Provide the (x, y) coordinate of the cell's center where the given text is located.  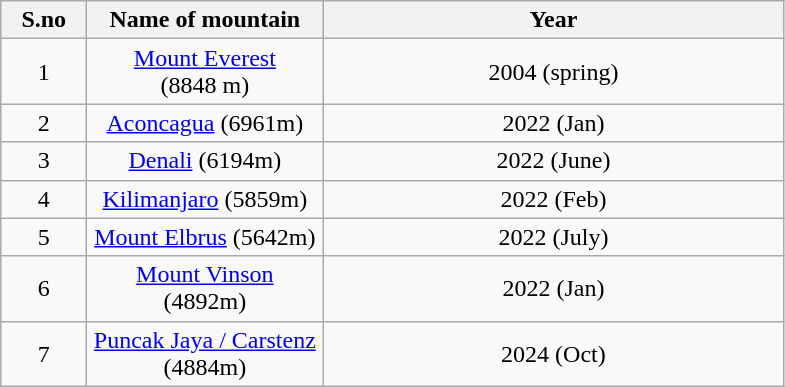
1 (44, 72)
Mount Elbrus (5642m) (205, 237)
Name of mountain (205, 20)
Puncak Jaya / Carstenz (4884m) (205, 354)
2 (44, 123)
Year (554, 20)
2022 (June) (554, 161)
4 (44, 199)
Mount Vinson (4892m) (205, 288)
7 (44, 354)
Kilimanjaro (5859m) (205, 199)
S.no (44, 20)
Mount Everest (8848 m) (205, 72)
2022 (July) (554, 237)
Denali (6194m) (205, 161)
2022 (Feb) (554, 199)
6 (44, 288)
5 (44, 237)
3 (44, 161)
2004 (spring) (554, 72)
Aconcagua (6961m) (205, 123)
2024 (Oct) (554, 354)
